Find where the given text appears and provide that cell's center as (X, Y) coordinate. 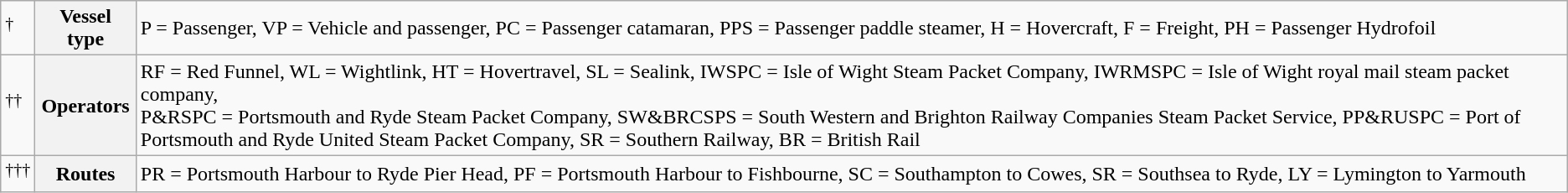
Operators (85, 106)
Routes (85, 175)
†† (18, 106)
† (18, 29)
††† (18, 175)
Vessel type (85, 29)
